Output the (X, Y) coordinate of the center of the cell containing the given text.  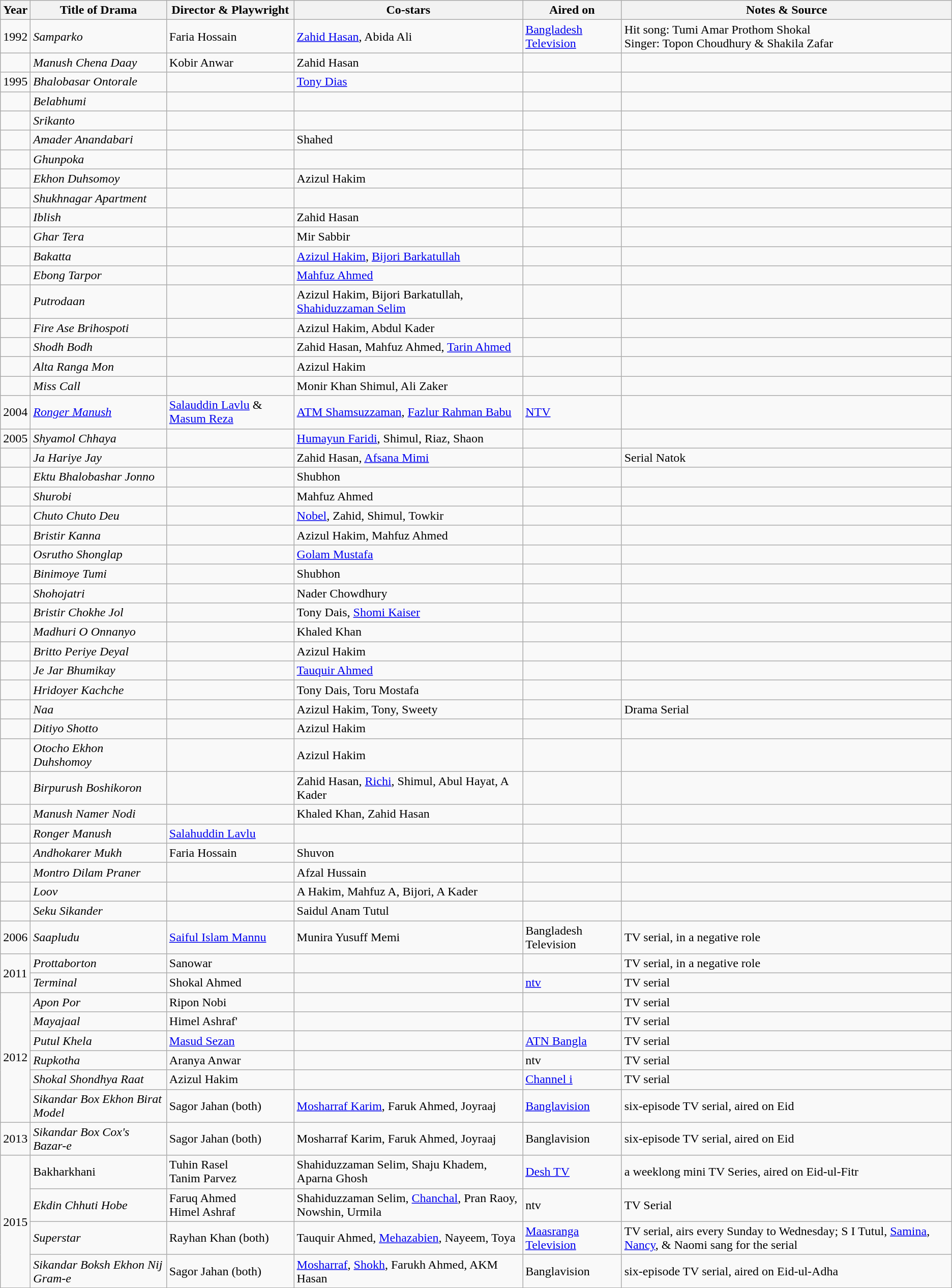
Serial Natok (786, 458)
Sanowar (230, 964)
Zahid Hasan, Afsana Mimi (408, 458)
Shukhnagar Apartment (99, 198)
ATM Shamsuzzaman, Fazlur Rahman Babu (408, 412)
Britto Periye Deyal (99, 651)
2004 (15, 412)
Tony Dias (408, 82)
2005 (15, 438)
Ditiyo Shotto (99, 729)
Monir Khan Shimul, Ali Zaker (408, 386)
Bhalobasar Ontorale (99, 82)
Hridoyer Kachche (99, 690)
Azizul Hakim, Tony, Sweety (408, 709)
Desh TV (573, 1172)
TV serial, airs every Sunday to Wednesday; S I Tutul, Samina, Nancy, & Naomi sang for the serial (786, 1238)
Saapludu (99, 937)
Ekhon Duhsomoy (99, 178)
2011 (15, 973)
Ektu Bhalobashar Jonno (99, 477)
Osrutho Shonglap (99, 554)
Shohojatri (99, 593)
Putul Khela (99, 1041)
Faruq Ahmed Himel Ashraf (230, 1205)
1995 (15, 82)
Bristir Kanna (99, 535)
Munira Yusuff Memi (408, 937)
Rupkotha (99, 1060)
Ebong Tarpor (99, 276)
Tuhin Rasel Tanim Parvez (230, 1172)
Khaled Khan (408, 632)
Mosharraf, Shokh, Farukh Ahmed, AKM Hasan (408, 1271)
2015 (15, 1221)
Manush Chena Daay (99, 63)
Ghunpoka (99, 159)
Tony Dais, Shomi Kaiser (408, 613)
ATN Bangla (573, 1041)
Prottaborton (99, 964)
Mir Sabbir (408, 236)
Year (15, 10)
Azizul Hakim, Bijori Barkatullah, Shahiduzzaman Selim (408, 302)
Shuvon (408, 853)
Zahid Hasan, Richi, Shimul, Abul Hayat, A Kader (408, 788)
Saidul Anam Tutul (408, 911)
Azizul Hakim, Abdul Kader (408, 328)
six-episode TV serial, aired on Eid-ul-Adha (786, 1271)
Shurobi (99, 496)
Hit song: Tumi Amar Prothom Shokal Singer: Topon Choudhury & Shakila Zafar (786, 37)
Je Jar Bhumikay (99, 671)
Montro Dilam Praner (99, 872)
Andhokarer Mukh (99, 853)
Loov (99, 891)
Azizul Hakim, Bijori Barkatullah (408, 256)
Ghar Tera (99, 236)
Putrodaan (99, 302)
Tony Dais, Toru Mostafa (408, 690)
2012 (15, 1058)
Bakharkhani (99, 1172)
Iblish (99, 217)
Amader Anandabari (99, 140)
Fire Ase Brihospoti (99, 328)
Himel Ashraf' (230, 1022)
Sikandar Boksh Ekhon Nij Gram-e (99, 1271)
TV Serial (786, 1205)
Bakatta (99, 256)
A Hakim, Mahfuz A, Bijori, A Kader (408, 891)
Kobir Anwar (230, 63)
Tauquir Ahmed, Mehazabien, Nayeem, Toya (408, 1238)
Shahed (408, 140)
Nader Chowdhury (408, 593)
Birpurush Boshikoron (99, 788)
Drama Serial (786, 709)
Maasranga Television (573, 1238)
Rayhan Khan (both) (230, 1238)
Naa (99, 709)
Tauquir Ahmed (408, 671)
Golam Mustafa (408, 554)
Title of Drama (99, 10)
Chuto Chuto Deu (99, 516)
Saiful Islam Mannu (230, 937)
Zahid Hasan, Mahfuz Ahmed, Tarin Ahmed (408, 347)
2006 (15, 937)
Shahiduzzaman Selim, Chanchal, Pran Raoy, Nowshin, Urmila (408, 1205)
Shodh Bodh (99, 347)
Mayajaal (99, 1022)
Shahiduzzaman Selim, Shaju Khadem, Aparna Ghosh (408, 1172)
Salahuddin Lavlu (230, 833)
Seku Sikander (99, 911)
Notes & Source (786, 10)
Srikanto (99, 121)
Shyamol Chhaya (99, 438)
Samparko (99, 37)
Nobel, Zahid, Shimul, Towkir (408, 516)
Alta Ranga Mon (99, 367)
Ripon Nobi (230, 1002)
1992 (15, 37)
Sikandar Box Ekhon Birat Model (99, 1105)
Azizul Hakim, Mahfuz Ahmed (408, 535)
Manush Namer Nodi (99, 814)
Superstar (99, 1238)
Zahid Hasan, Abida Ali (408, 37)
Aranya Anwar (230, 1060)
Terminal (99, 983)
Sikandar Box Cox's Bazar-e (99, 1139)
Aired on (573, 10)
Belabhumi (99, 101)
Bristir Chokhe Jol (99, 613)
Director & Playwright (230, 10)
Ekdin Chhuti Hobe (99, 1205)
Salauddin Lavlu & Masum Reza (230, 412)
Humayun Faridi, Shimul, Riaz, Shaon (408, 438)
NTV (573, 412)
Binimoye Tumi (99, 574)
a weeklong mini TV Series, aired on Eid-ul-Fitr (786, 1172)
Khaled Khan, Zahid Hasan (408, 814)
Shokal Ahmed (230, 983)
2013 (15, 1139)
Afzal Hussain (408, 872)
Shokal Shondhya Raat (99, 1080)
Ja Hariye Jay (99, 458)
Channel i (573, 1080)
Masud Sezan (230, 1041)
Otocho Ekhon Duhshomoy (99, 755)
Co-stars (408, 10)
Madhuri O Onnanyo (99, 632)
Miss Call (99, 386)
Apon Por (99, 1002)
